Find where the given text appears and provide that cell's center as [X, Y] coordinate. 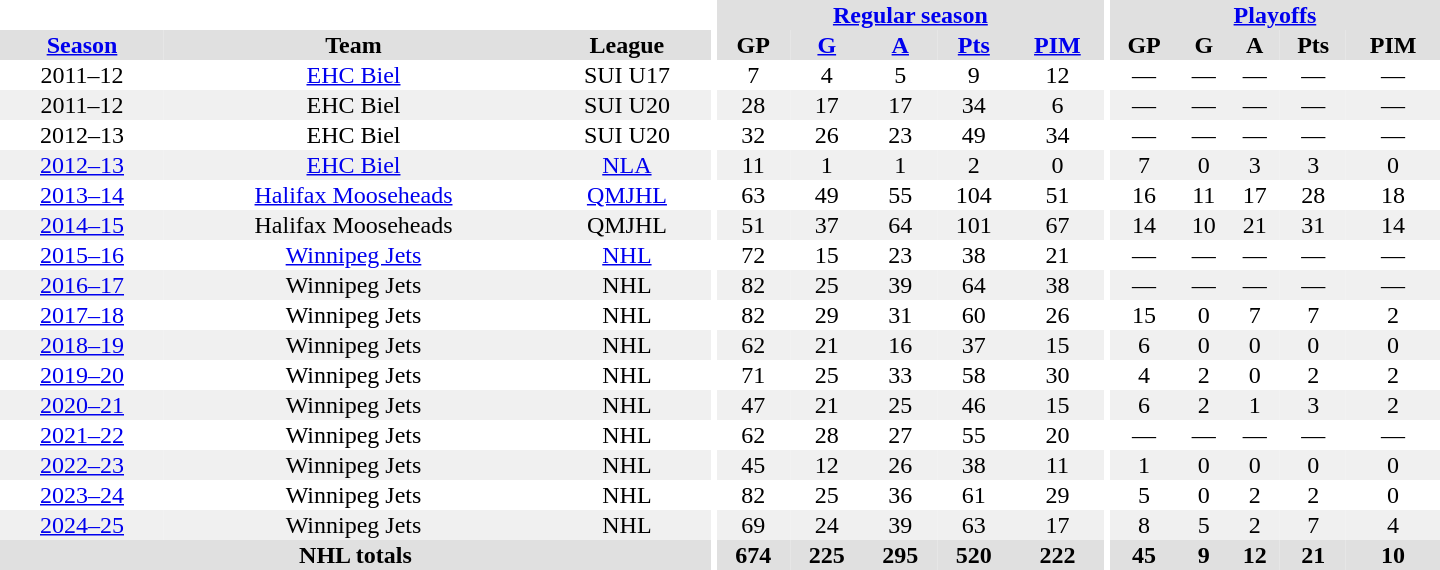
Team [354, 45]
League [627, 45]
SUI U17 [627, 75]
2016–17 [82, 285]
2024–25 [82, 525]
2017–18 [82, 315]
47 [753, 405]
2021–22 [82, 435]
8 [1144, 525]
61 [974, 495]
36 [901, 495]
2022–23 [82, 465]
27 [901, 435]
Season [82, 45]
2018–19 [82, 345]
58 [974, 375]
2015–16 [82, 255]
NHL totals [356, 555]
67 [1058, 225]
2019–20 [82, 375]
60 [974, 315]
225 [827, 555]
520 [974, 555]
20 [1058, 435]
674 [753, 555]
32 [753, 135]
46 [974, 405]
295 [901, 555]
NLA [627, 165]
104 [974, 195]
18 [1393, 195]
2023–24 [82, 495]
72 [753, 255]
2014–15 [82, 225]
101 [974, 225]
2013–14 [82, 195]
33 [901, 375]
30 [1058, 375]
71 [753, 375]
69 [753, 525]
Regular season [910, 15]
24 [827, 525]
Playoffs [1275, 15]
222 [1058, 555]
2020–21 [82, 405]
